Scan for the cell matching the given text and deliver its [X, Y] coordinate at center. 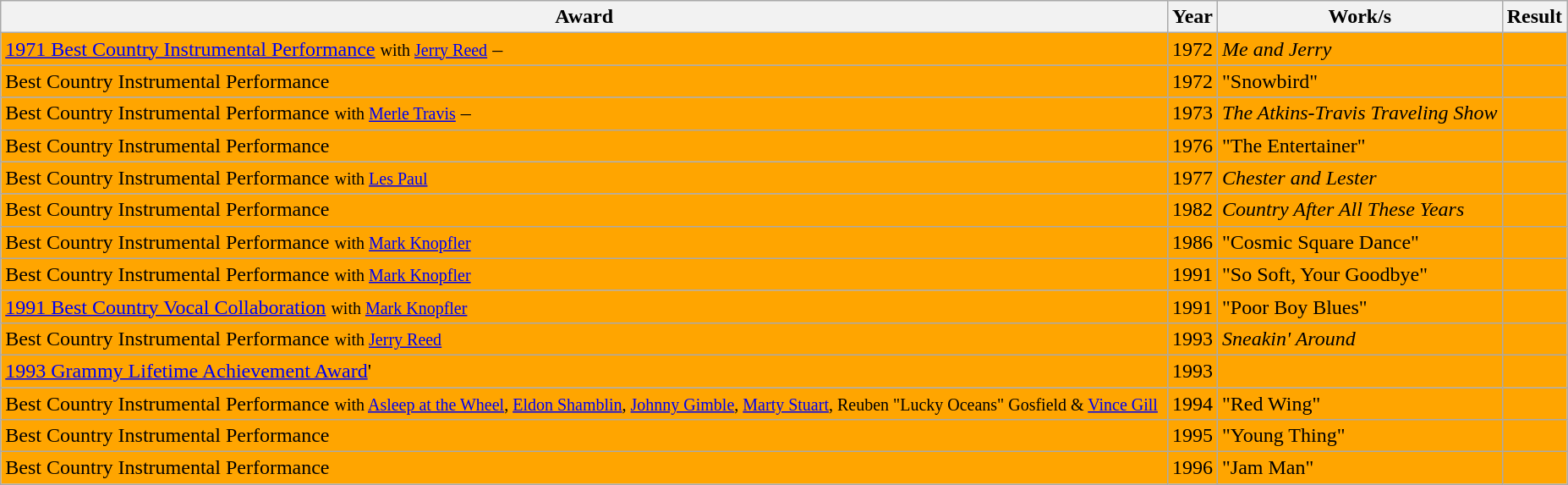
Year [1192, 17]
"The Entertainer" [1360, 146]
1986 [1192, 242]
"Red Wing" [1360, 404]
"Young Thing" [1360, 436]
The Atkins-Travis Traveling Show [1360, 113]
Result [1534, 17]
1996 [1192, 468]
"Jam Man" [1360, 468]
1973 [1192, 113]
1991 Best Country Vocal Collaboration with Mark Knopfler [584, 306]
Chester and Lester [1360, 178]
1993 Grammy Lifetime Achievement Award' [584, 371]
Best Country Instrumental Performance with Jerry Reed [584, 339]
"Snowbird" [1360, 81]
Country After All These Years [1360, 210]
Me and Jerry [1360, 49]
1971 Best Country Instrumental Performance with Jerry Reed – [584, 49]
Award [584, 17]
Best Country Instrumental Performance with Les Paul [584, 178]
"So Soft, Your Goodbye" [1360, 274]
1976 [1192, 146]
Sneakin' Around [1360, 339]
1995 [1192, 436]
Best Country Instrumental Performance with Merle Travis – [584, 113]
1994 [1192, 404]
Work/s [1360, 17]
1982 [1192, 210]
"Poor Boy Blues" [1360, 306]
1977 [1192, 178]
"Cosmic Square Dance" [1360, 242]
